Extract the [x, y] coordinate from the center of the cell holding the provided text.  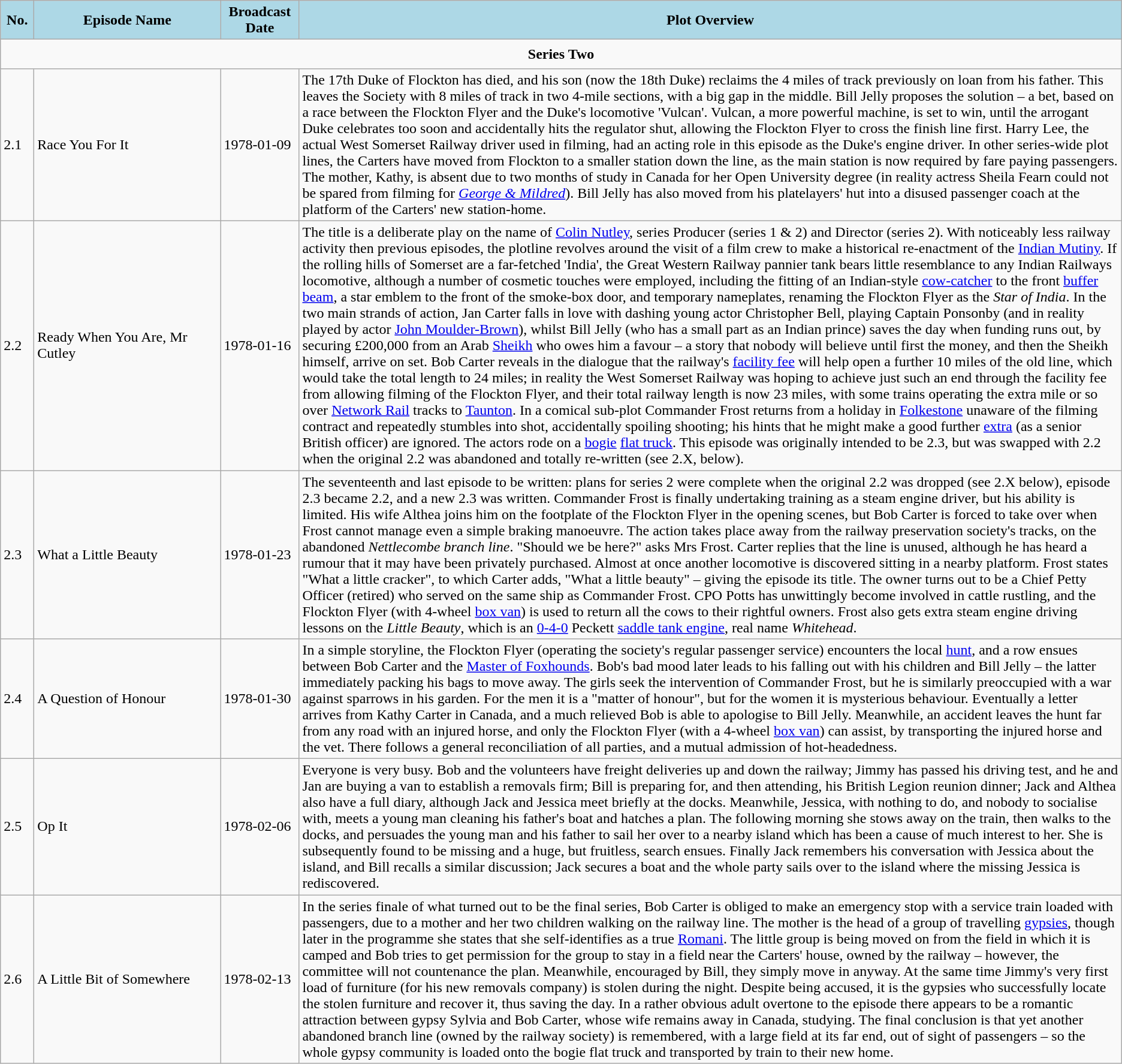
2.5 [17, 827]
1978-01-23 [260, 554]
What a Little Beauty [127, 554]
1978-01-09 [260, 144]
A Little Bit of Somewhere [127, 979]
Episode Name [127, 20]
1978-02-06 [260, 827]
A Question of Honour [127, 699]
Broadcast Date [260, 20]
No. [17, 20]
Plot Overview [710, 20]
2.1 [17, 144]
1978-01-30 [260, 699]
2.2 [17, 345]
Ready When You Are, Mr Cutley [127, 345]
Op It [127, 827]
2.3 [17, 554]
1978-01-16 [260, 345]
Race You For It [127, 144]
2.6 [17, 979]
Series Two [561, 54]
2.4 [17, 699]
1978-02-13 [260, 979]
